Provide the (x, y) coordinate of the cell's center where the given text is located.  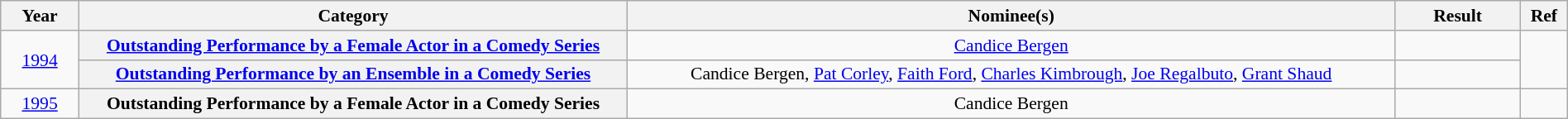
Year (40, 16)
Ref (1543, 16)
Category (352, 16)
Result (1458, 16)
1994 (40, 59)
1995 (40, 104)
Outstanding Performance by an Ensemble in a Comedy Series (352, 74)
Nominee(s) (1011, 16)
Candice Bergen, Pat Corley, Faith Ford, Charles Kimbrough, Joe Regalbuto, Grant Shaud (1011, 74)
